Identify which cell holds the provided text, then report its [X, Y] central coordinate. 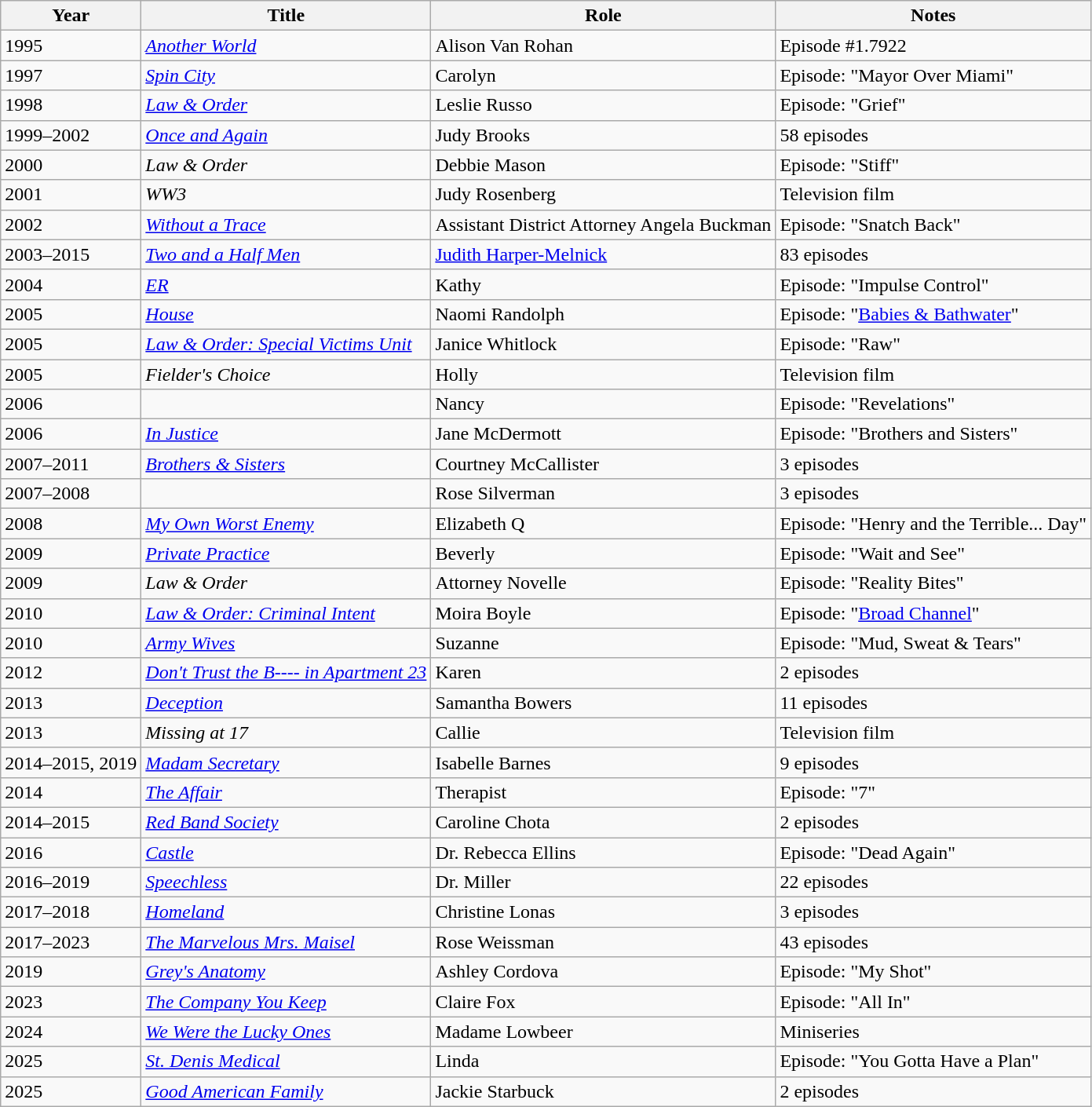
Elizabeth Q [603, 524]
Assistant District Attorney Angela Buckman [603, 225]
2002 [71, 225]
2019 [71, 972]
We Were the Lucky Ones [286, 1032]
1998 [71, 105]
1997 [71, 75]
Holly [603, 374]
Episode: "All In" [933, 1002]
Rose Weissman [603, 942]
Episode: "Raw" [933, 344]
Suzanne [603, 643]
Two and a Half Men [286, 254]
Dr. Miller [603, 882]
The Affair [286, 792]
Episode: "Stiff" [933, 165]
Episode: "Brothers and Sisters" [933, 434]
Moira Boyle [603, 613]
Episode: "Revelations" [933, 404]
Spin City [286, 75]
Rose Silverman [603, 494]
House [286, 314]
2017–2018 [71, 912]
2004 [71, 284]
Episode: "Dead Again" [933, 852]
2017–2023 [71, 942]
Army Wives [286, 643]
Courtney McCallister [603, 464]
Nancy [603, 404]
Grey's Anatomy [286, 972]
Law & Order: Criminal Intent [286, 613]
WW3 [286, 195]
Episode: "Mayor Over Miami" [933, 75]
Fielder's Choice [286, 374]
Year [71, 16]
2000 [71, 165]
2012 [71, 673]
Linda [603, 1061]
Beverly [603, 553]
My Own Worst Enemy [286, 524]
Samantha Bowers [603, 703]
11 episodes [933, 703]
43 episodes [933, 942]
58 episodes [933, 135]
Judy Brooks [603, 135]
Another World [286, 46]
Isabelle Barnes [603, 762]
Private Practice [286, 553]
Missing at 17 [286, 733]
9 episodes [933, 762]
Episode: "Impulse Control" [933, 284]
2024 [71, 1032]
Law & Order: Special Victims Unit [286, 344]
Christine Lonas [603, 912]
Good American Family [286, 1091]
Red Band Society [286, 822]
The Company You Keep [286, 1002]
Judith Harper-Melnick [603, 254]
Brothers & Sisters [286, 464]
2003–2015 [71, 254]
Miniseries [933, 1032]
Episode: "Mud, Sweat & Tears" [933, 643]
Judy Rosenberg [603, 195]
2014 [71, 792]
Don't Trust the B---- in Apartment 23 [286, 673]
1995 [71, 46]
Episode: "Henry and the Terrible... Day" [933, 524]
Deception [286, 703]
Jane McDermott [603, 434]
St. Denis Medical [286, 1061]
Janice Whitlock [603, 344]
2007–2011 [71, 464]
Debbie Mason [603, 165]
Role [603, 16]
ER [286, 284]
Episode: "Grief" [933, 105]
2014–2015, 2019 [71, 762]
Episode: "Babies & Bathwater" [933, 314]
Claire Fox [603, 1002]
1999–2002 [71, 135]
Episode: "Wait and See" [933, 553]
Castle [286, 852]
Without a Trace [286, 225]
Episode: "Snatch Back" [933, 225]
Caroline Chota [603, 822]
2007–2008 [71, 494]
Carolyn [603, 75]
The Marvelous Mrs. Maisel [286, 942]
Callie [603, 733]
83 episodes [933, 254]
Episode: "My Shot" [933, 972]
2023 [71, 1002]
2001 [71, 195]
Episode: "Broad Channel" [933, 613]
Speechless [286, 882]
Homeland [286, 912]
Episode #1.7922 [933, 46]
2016 [71, 852]
Notes [933, 16]
Therapist [603, 792]
Madam Secretary [286, 762]
Madame Lowbeer [603, 1032]
Attorney Novelle [603, 583]
Once and Again [286, 135]
2008 [71, 524]
Kathy [603, 284]
Episode: "7" [933, 792]
Jackie Starbuck [603, 1091]
Leslie Russo [603, 105]
Alison Van Rohan [603, 46]
Title [286, 16]
Episode: "You Gotta Have a Plan" [933, 1061]
2016–2019 [71, 882]
22 episodes [933, 882]
Karen [603, 673]
2014–2015 [71, 822]
Episode: "Reality Bites" [933, 583]
Dr. Rebecca Ellins [603, 852]
In Justice [286, 434]
Naomi Randolph [603, 314]
Ashley Cordova [603, 972]
